Find where the given text appears and provide that cell's center as [x, y] coordinate. 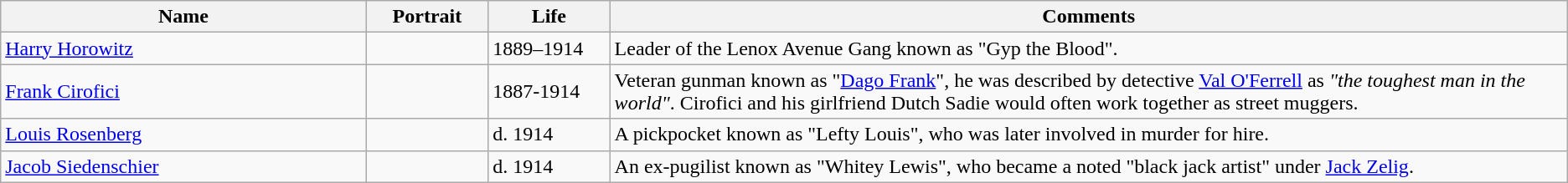
Frank Cirofici [183, 92]
Life [549, 17]
An ex-pugilist known as "Whitey Lewis", who became a noted "black jack artist" under Jack Zelig. [1089, 166]
Jacob Siedenschier [183, 166]
Name [183, 17]
Leader of the Lenox Avenue Gang known as "Gyp the Blood". [1089, 48]
Portrait [427, 17]
Louis Rosenberg [183, 135]
A pickpocket known as "Lefty Louis", who was later involved in murder for hire. [1089, 135]
1887-1914 [549, 92]
1889–1914 [549, 48]
Comments [1089, 17]
Harry Horowitz [183, 48]
